Output the (X, Y) coordinate of the center of the cell containing the given text.  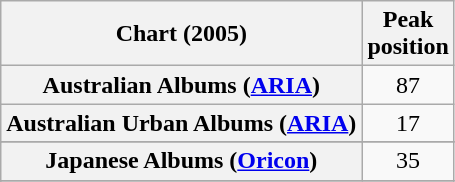
Australian Albums (ARIA) (182, 85)
87 (408, 85)
Australian Urban Albums (ARIA) (182, 123)
35 (408, 161)
Peakposition (408, 34)
Japanese Albums (Oricon) (182, 161)
17 (408, 123)
Chart (2005) (182, 34)
